From the cell containing the given text, extract its center point as [X, Y] coordinate. 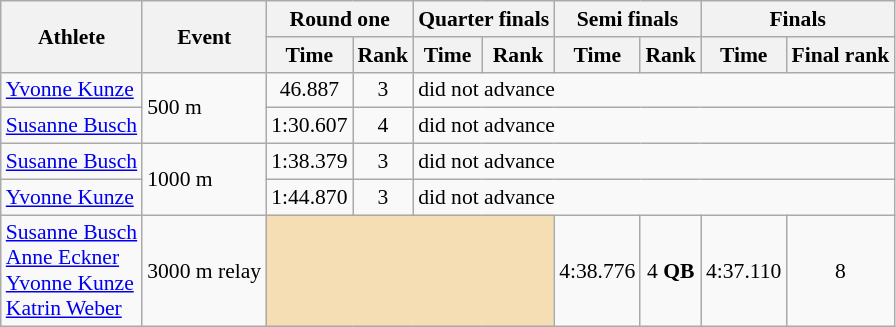
4:38.776 [597, 271]
Quarter finals [484, 19]
Susanne BuschAnne EcknerYvonne KunzeKatrin Weber [72, 271]
Event [204, 36]
Semi finals [628, 19]
8 [840, 271]
4 QB [670, 271]
500 m [204, 108]
Athlete [72, 36]
4 [384, 126]
4:37.110 [744, 271]
3000 m relay [204, 271]
1:38.379 [309, 162]
1000 m [204, 180]
46.887 [309, 90]
Round one [340, 19]
Final rank [840, 55]
1:30.607 [309, 126]
1:44.870 [309, 197]
Finals [798, 19]
